Find where the given text appears and provide that cell's center as [x, y] coordinate. 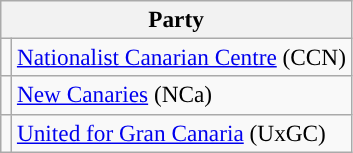
United for Gran Canaria (UxGC) [182, 133]
New Canaries (NCa) [182, 95]
Nationalist Canarian Centre (CCN) [182, 57]
Party [176, 19]
